Provide the [X, Y] coordinate of the cell's center where the given text is located.  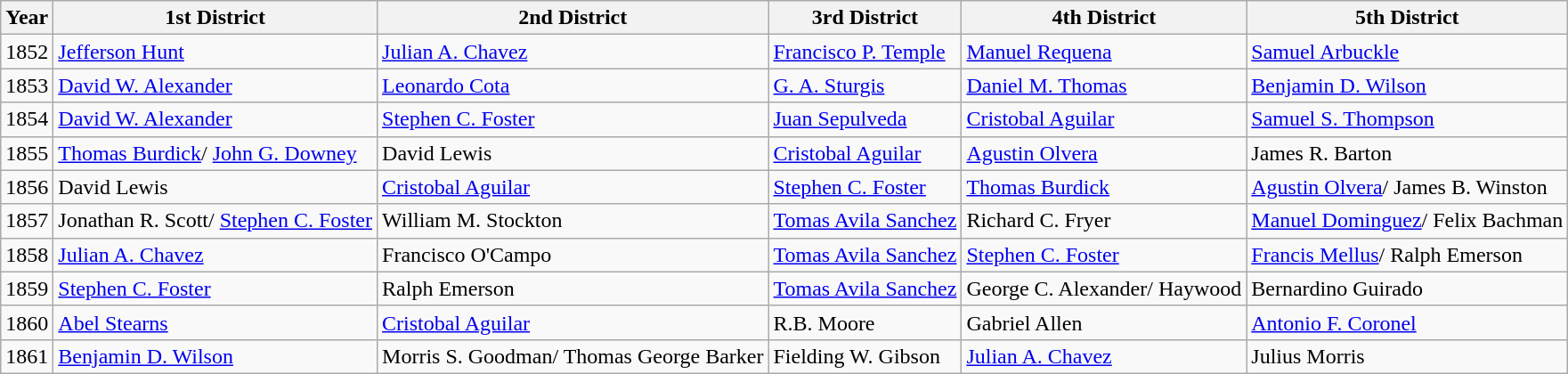
Antonio F. Coronel [1407, 322]
Fielding W. Gibson [865, 356]
Jefferson Hunt [215, 52]
Thomas Burdick/ John G. Downey [215, 153]
1st District [215, 18]
Julius Morris [1407, 356]
Daniel M. Thomas [1104, 85]
Jonathan R. Scott/ Stephen C. Foster [215, 221]
Francisco P. Temple [865, 52]
3rd District [865, 18]
Agustin Olvera/ James B. Winston [1407, 187]
Morris S. Goodman/ Thomas George Barker [573, 356]
1861 [27, 356]
1856 [27, 187]
2nd District [573, 18]
George C. Alexander/ Haywood [1104, 289]
Agustin Olvera [1104, 153]
Samuel S. Thompson [1407, 119]
Juan Sepulveda [865, 119]
1859 [27, 289]
R.B. Moore [865, 322]
Year [27, 18]
Thomas Burdick [1104, 187]
Manuel Requena [1104, 52]
1860 [27, 322]
Francis Mellus/ Ralph Emerson [1407, 255]
1855 [27, 153]
William M. Stockton [573, 221]
Francisco O'Campo [573, 255]
1854 [27, 119]
James R. Barton [1407, 153]
4th District [1104, 18]
Abel Stearns [215, 322]
G. A. Sturgis [865, 85]
1858 [27, 255]
Bernardino Guirado [1407, 289]
Ralph Emerson [573, 289]
Leonardo Cota [573, 85]
Gabriel Allen [1104, 322]
1853 [27, 85]
Samuel Arbuckle [1407, 52]
Richard C. Fryer [1104, 221]
1857 [27, 221]
5th District [1407, 18]
1852 [27, 52]
Manuel Dominguez/ Felix Bachman [1407, 221]
